Search for the cell housing the specified text and yield its (x, y) center coordinate. 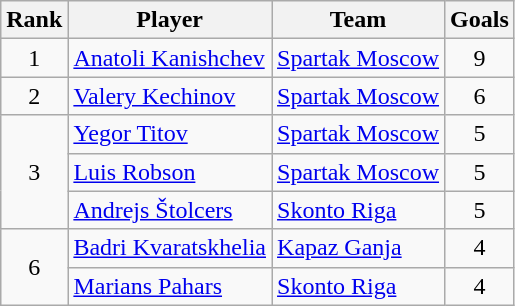
Goals (480, 20)
Anatoli Kanishchev (170, 58)
3 (34, 172)
2 (34, 96)
Luis Robson (170, 172)
Marians Pahars (170, 286)
1 (34, 58)
Kapaz Ganja (358, 248)
Team (358, 20)
9 (480, 58)
Yegor Titov (170, 134)
Andrejs Štolcers (170, 210)
Badri Kvaratskhelia (170, 248)
Rank (34, 20)
Valery Kechinov (170, 96)
Player (170, 20)
